Determine the (x, y) coordinate at the center of the cell enclosing the given text.  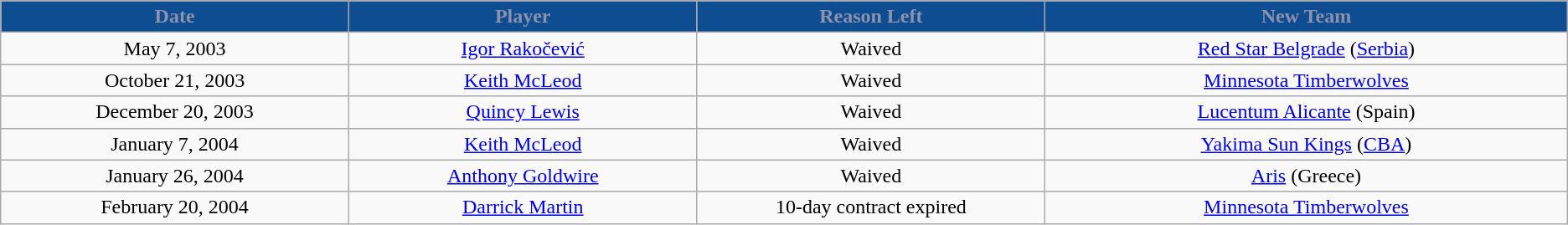
Yakima Sun Kings (CBA) (1307, 144)
Anthony Goldwire (523, 176)
Reason Left (871, 17)
January 7, 2004 (175, 144)
Igor Rakočević (523, 49)
January 26, 2004 (175, 176)
Aris (Greece) (1307, 176)
Player (523, 17)
Lucentum Alicante (Spain) (1307, 112)
Quincy Lewis (523, 112)
Date (175, 17)
December 20, 2003 (175, 112)
10-day contract expired (871, 207)
February 20, 2004 (175, 207)
October 21, 2003 (175, 80)
May 7, 2003 (175, 49)
Red Star Belgrade (Serbia) (1307, 49)
New Team (1307, 17)
Darrick Martin (523, 207)
